From the cell containing the given text, extract its center point as [x, y] coordinate. 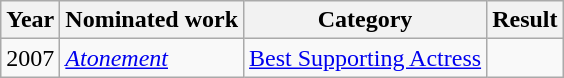
Result [525, 20]
Best Supporting Actress [366, 58]
Nominated work [152, 20]
Category [366, 20]
Year [30, 20]
Atonement [152, 58]
2007 [30, 58]
